Find where the given text appears and provide that cell's center as (X, Y) coordinate. 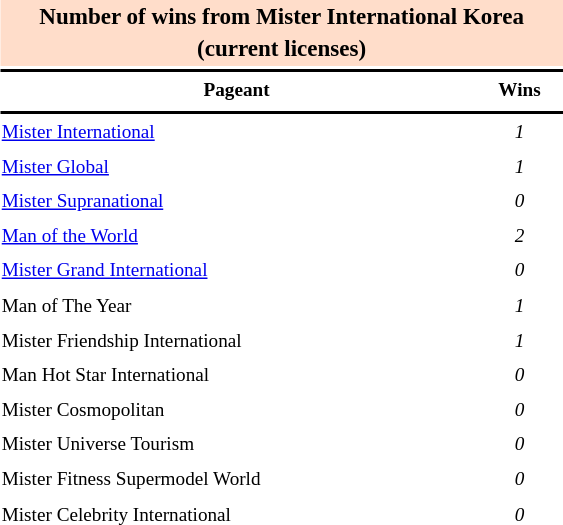
Number of wins from Mister International Korea (current licenses) (282, 34)
Pageant (236, 92)
Mister Supranational (236, 202)
Wins (520, 92)
2 (520, 237)
Man of the World (236, 237)
Mister Global (236, 167)
Man Hot Star International (236, 376)
Mister Cosmopolitan (236, 411)
Man of The Year (236, 306)
Mister International (236, 132)
Mister Grand International (236, 271)
Mister Friendship International (236, 341)
Mister Fitness Supermodel World (236, 480)
Mister Universe Tourism (236, 445)
